Return the [x, y] coordinate for the center point of the cell that contains the specified text.  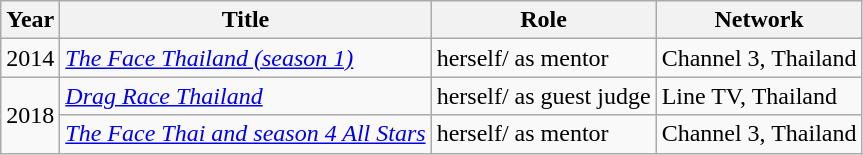
Line TV, Thailand [759, 96]
The Face Thai and season 4 All Stars [246, 134]
Year [30, 20]
Drag Race Thailand [246, 96]
Role [544, 20]
herself/ as guest judge [544, 96]
Title [246, 20]
The Face Thailand (season 1) [246, 58]
2018 [30, 115]
Network [759, 20]
2014 [30, 58]
